Determine the [x, y] coordinate at the center of the cell enclosing the given text.  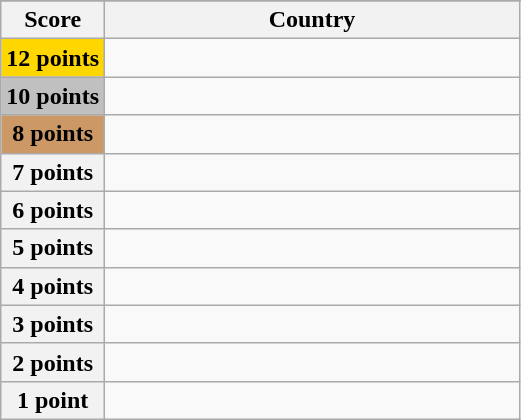
12 points [53, 58]
4 points [53, 286]
7 points [53, 172]
2 points [53, 362]
5 points [53, 248]
1 point [53, 400]
3 points [53, 324]
8 points [53, 134]
Country [312, 20]
10 points [53, 96]
6 points [53, 210]
Score [53, 20]
